Return [X, Y] of the center of cell containing provided text 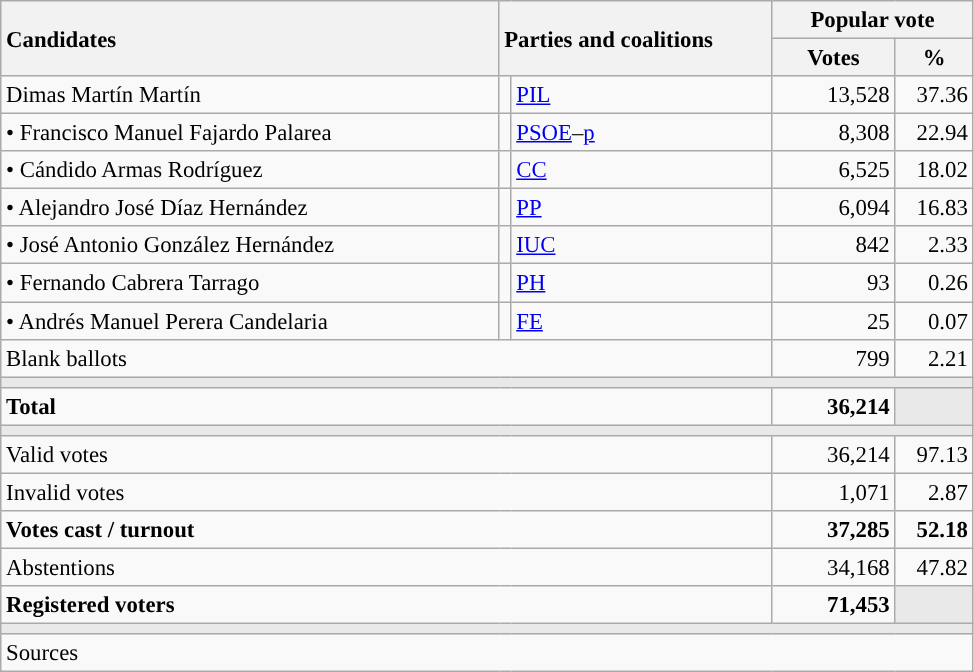
Registered voters [386, 605]
22.94 [934, 133]
6,525 [834, 170]
71,453 [834, 605]
Invalid votes [386, 492]
% [934, 58]
1,071 [834, 492]
Sources [487, 653]
2.87 [934, 492]
13,528 [834, 95]
• José Antonio González Hernández [250, 245]
6,094 [834, 208]
842 [834, 245]
16.83 [934, 208]
PP [642, 208]
Votes [834, 58]
37,285 [834, 530]
PIL [642, 95]
Votes cast / turnout [386, 530]
Abstentions [386, 567]
0.26 [934, 283]
2.33 [934, 245]
47.82 [934, 567]
97.13 [934, 455]
CC [642, 170]
799 [834, 358]
18.02 [934, 170]
Parties and coalitions [636, 38]
PH [642, 283]
37.36 [934, 95]
Blank ballots [386, 358]
34,168 [834, 567]
Dimas Martín Martín [250, 95]
• Fernando Cabrera Tarrago [250, 283]
• Francisco Manuel Fajardo Palarea [250, 133]
Valid votes [386, 455]
Total [386, 406]
93 [834, 283]
25 [834, 321]
FE [642, 321]
Popular vote [872, 20]
8,308 [834, 133]
Candidates [250, 38]
IUC [642, 245]
PSOE–p [642, 133]
• Cándido Armas Rodríguez [250, 170]
• Andrés Manuel Perera Candelaria [250, 321]
0.07 [934, 321]
52.18 [934, 530]
• Alejandro José Díaz Hernández [250, 208]
2.21 [934, 358]
